Detect which cell encompasses the target text, then output its [x, y] center coordinate. 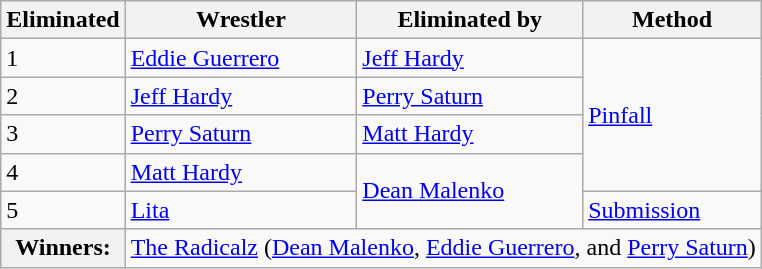
Winners: [63, 248]
Dean Malenko [470, 191]
2 [63, 96]
3 [63, 134]
The Radicalz (Dean Malenko, Eddie Guerrero, and Perry Saturn) [443, 248]
Submission [672, 210]
5 [63, 210]
Eliminated by [470, 20]
Lita [241, 210]
Pinfall [672, 115]
1 [63, 58]
Wrestler [241, 20]
4 [63, 172]
Method [672, 20]
Eliminated [63, 20]
Eddie Guerrero [241, 58]
